Locate the cell with the specified text and output its [x, y] center coordinate. 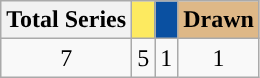
5 [144, 58]
Total Series [66, 20]
Drawn [219, 20]
7 [66, 58]
